Return the (X, Y) coordinate for the center point of the cell that contains the specified text.  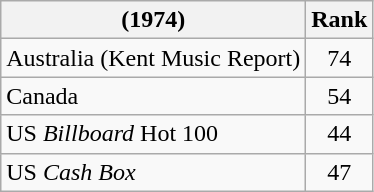
Canada (154, 96)
US Billboard Hot 100 (154, 134)
(1974) (154, 20)
74 (340, 58)
US Cash Box (154, 172)
44 (340, 134)
Australia (Kent Music Report) (154, 58)
47 (340, 172)
54 (340, 96)
Rank (340, 20)
